Return [X, Y] of the center of cell containing provided text 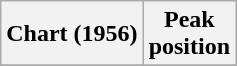
Chart (1956) [72, 34]
Peakposition [189, 34]
